Scan for the cell matching the given text and deliver its [x, y] coordinate at center. 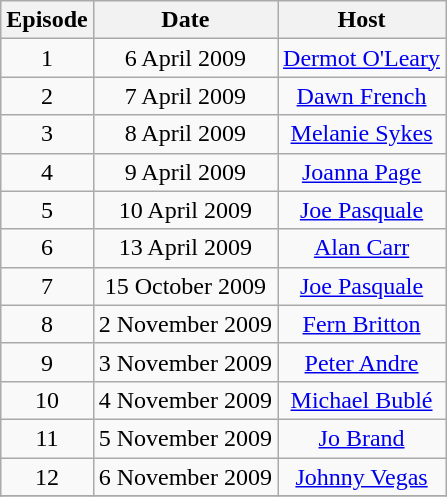
4 [47, 172]
9 April 2009 [185, 172]
11 [47, 438]
3 November 2009 [185, 362]
Host [362, 20]
Alan Carr [362, 248]
Jo Brand [362, 438]
9 [47, 362]
Peter Andre [362, 362]
6 [47, 248]
Fern Britton [362, 324]
10 [47, 400]
13 April 2009 [185, 248]
Michael Bublé [362, 400]
7 April 2009 [185, 96]
7 [47, 286]
15 October 2009 [185, 286]
Joanna Page [362, 172]
3 [47, 134]
12 [47, 477]
5 November 2009 [185, 438]
Johnny Vegas [362, 477]
6 November 2009 [185, 477]
10 April 2009 [185, 210]
Episode [47, 20]
1 [47, 58]
2 November 2009 [185, 324]
Date [185, 20]
6 April 2009 [185, 58]
Melanie Sykes [362, 134]
8 [47, 324]
Dermot O'Leary [362, 58]
4 November 2009 [185, 400]
5 [47, 210]
2 [47, 96]
8 April 2009 [185, 134]
Dawn French [362, 96]
